Determine the (X, Y) coordinate at the center of the cell enclosing the given text.  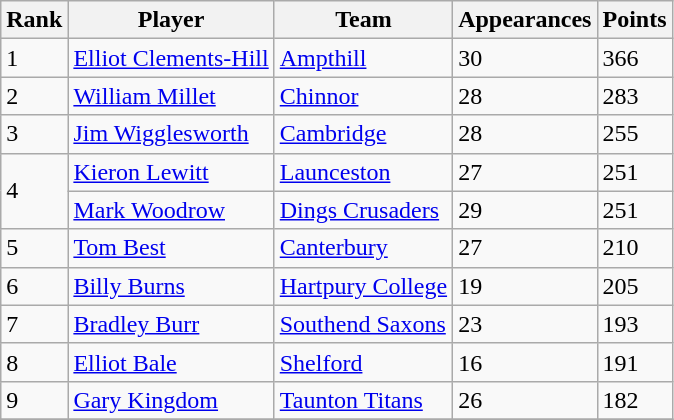
Chinnor (363, 96)
Billy Burns (171, 286)
30 (525, 58)
William Millet (171, 96)
Elliot Bale (171, 362)
Dings Crusaders (363, 210)
1 (34, 58)
255 (634, 134)
Launceston (363, 172)
182 (634, 400)
3 (34, 134)
Tom Best (171, 248)
Player (171, 20)
9 (34, 400)
6 (34, 286)
Hartpury College (363, 286)
7 (34, 324)
Appearances (525, 20)
366 (634, 58)
8 (34, 362)
23 (525, 324)
16 (525, 362)
Ampthill (363, 58)
210 (634, 248)
Elliot Clements-Hill (171, 58)
19 (525, 286)
2 (34, 96)
Mark Woodrow (171, 210)
Team (363, 20)
283 (634, 96)
4 (34, 191)
5 (34, 248)
26 (525, 400)
Rank (34, 20)
Kieron Lewitt (171, 172)
Points (634, 20)
193 (634, 324)
Shelford (363, 362)
Southend Saxons (363, 324)
Bradley Burr (171, 324)
Canterbury (363, 248)
Cambridge (363, 134)
29 (525, 210)
Jim Wigglesworth (171, 134)
205 (634, 286)
Gary Kingdom (171, 400)
Taunton Titans (363, 400)
191 (634, 362)
